Return the (x, y) coordinate for the center point of the cell that contains the specified text.  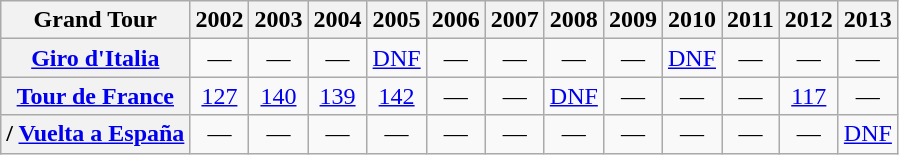
2011 (751, 20)
2010 (692, 20)
2005 (396, 20)
139 (338, 96)
2012 (808, 20)
142 (396, 96)
2007 (514, 20)
2002 (220, 20)
/ Vuelta a España (96, 134)
2009 (632, 20)
2008 (574, 20)
117 (808, 96)
127 (220, 96)
2013 (868, 20)
140 (278, 96)
2004 (338, 20)
Giro d'Italia (96, 58)
Tour de France (96, 96)
2003 (278, 20)
Grand Tour (96, 20)
2006 (456, 20)
